For the text-containing cell, return its midpoint in [X, Y] coordinate format. 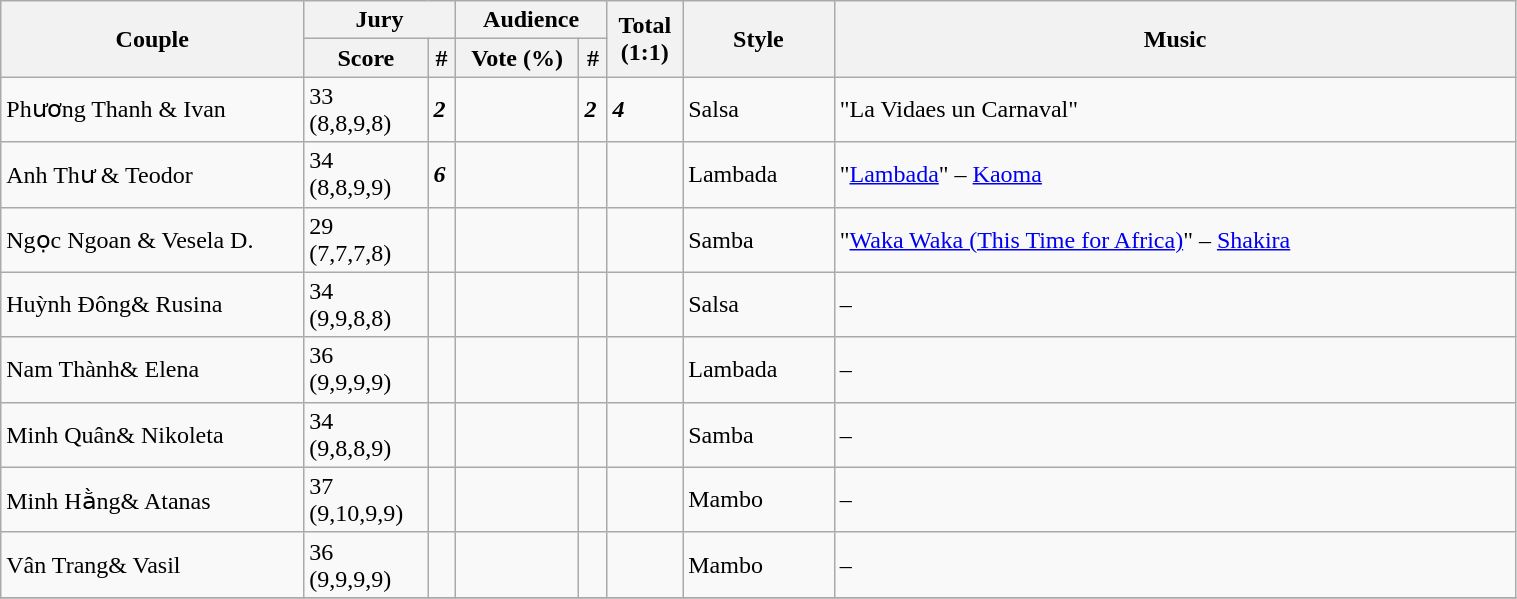
4 [645, 110]
Vân Trang& Vasil [152, 564]
33 (8,8,9,8) [366, 110]
Total (1:1) [645, 39]
29 (7,7,7,8) [366, 240]
Nam Thành& Elena [152, 370]
Ngọc Ngoan & Vesela D. [152, 240]
Minh Hằng& Atanas [152, 500]
37 (9,10,9,9) [366, 500]
34 (9,8,8,9) [366, 434]
Phương Thanh & Ivan [152, 110]
34 (9,9,8,8) [366, 304]
Jury [380, 20]
"Lambada" – Kaoma [1175, 174]
Minh Quân& Nikoleta [152, 434]
Score [366, 58]
34 (8,8,9,9) [366, 174]
"Waka Waka (This Time for Africa)" – Shakira [1175, 240]
Vote (%) [517, 58]
Couple [152, 39]
Audience [531, 20]
Style [759, 39]
Anh Thư & Teodor [152, 174]
"La Vidaes un Carnaval" [1175, 110]
Huỳnh Đông& Rusina [152, 304]
6 [442, 174]
Music [1175, 39]
